Search for the cell housing the specified text and yield its [x, y] center coordinate. 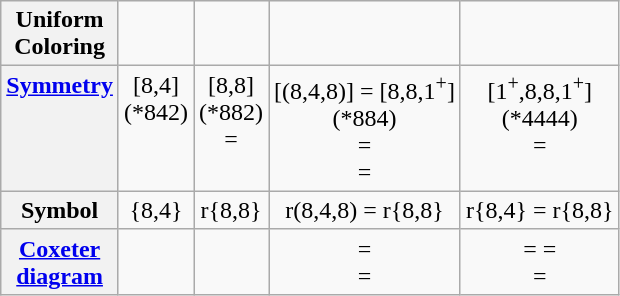
{8,4} [156, 210]
r{8,4} = r{8,8} [540, 210]
[8,8](*882) = [232, 129]
Symmetry [60, 129]
r{8,8} [232, 210]
= = = [540, 262]
UniformColoring [60, 34]
Symbol [60, 210]
Coxeterdiagram [60, 262]
[(8,4,8)] = [8,8,1+](*884) = = [365, 129]
r(8,4,8) = r{8,8} [365, 210]
[1+,8,8,1+](*4444) = [540, 129]
= = [365, 262]
[8,4](*842) [156, 129]
